Output the [x, y] coordinate of the center of the cell containing the given text.  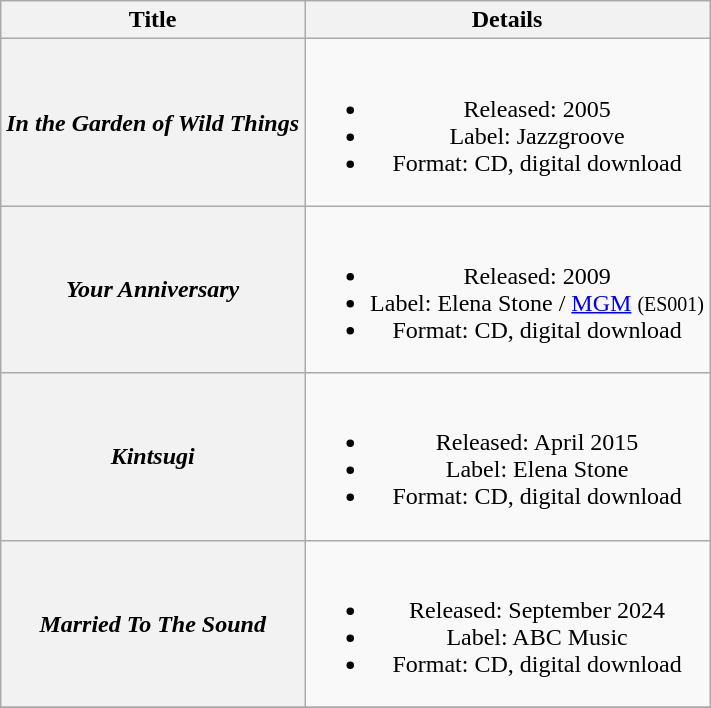
Details [508, 20]
Released: September 2024Label: ABC MusicFormat: CD, digital download [508, 624]
Title [153, 20]
Released: 2009Label: Elena Stone / MGM (ES001)Format: CD, digital download [508, 290]
Your Anniversary [153, 290]
Released: April 2015Label: Elena StoneFormat: CD, digital download [508, 456]
Released: 2005Label: JazzgrooveFormat: CD, digital download [508, 122]
Kintsugi [153, 456]
In the Garden of Wild Things [153, 122]
Married To The Sound [153, 624]
